Scan for the cell matching the given text and deliver its (X, Y) coordinate at center. 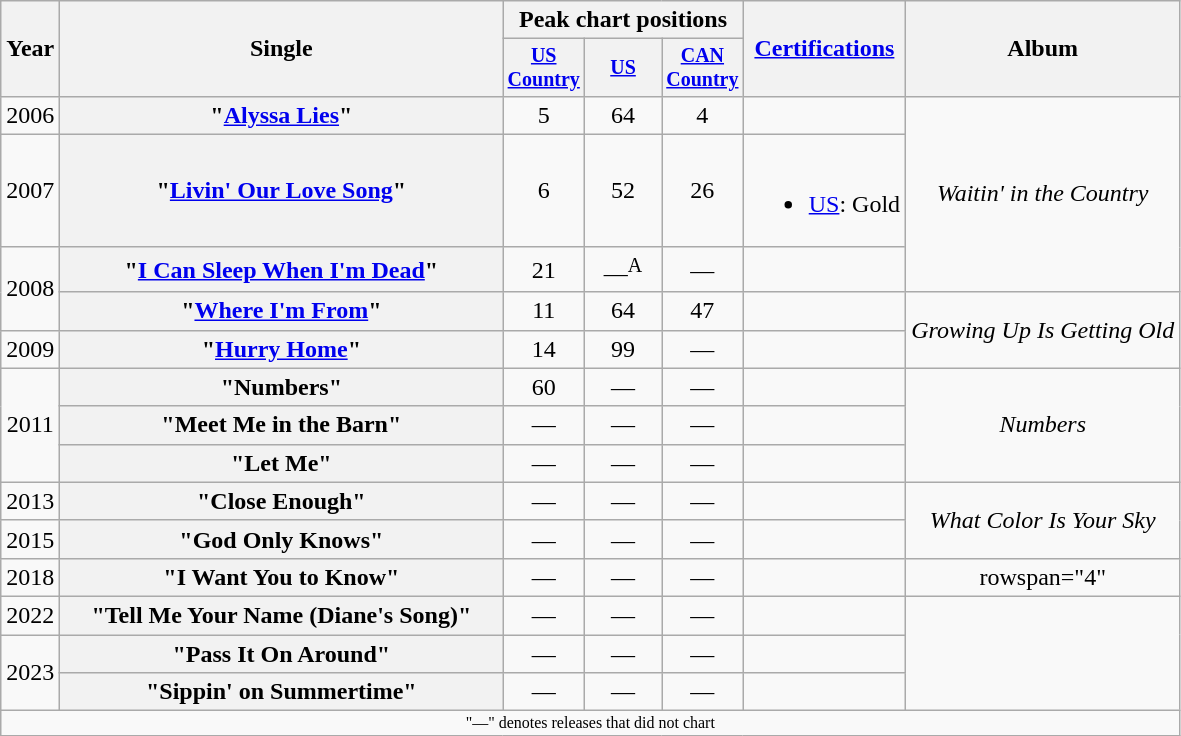
CAN Country (703, 68)
"Numbers" (282, 387)
"Pass It On Around" (282, 654)
US Country (544, 68)
2006 (30, 115)
2011 (30, 425)
2018 (30, 577)
"Where I'm From" (282, 311)
"God Only Knows" (282, 539)
60 (544, 387)
6 (544, 190)
"Meet Me in the Barn" (282, 425)
Waitin' in the Country (1043, 194)
Album (1043, 49)
Peak chart positions (623, 20)
"Tell Me Your Name (Diane's Song)" (282, 615)
"Close Enough" (282, 501)
rowspan="4" (1043, 577)
11 (544, 311)
2023 (30, 673)
99 (624, 349)
US: Gold (824, 190)
—A (624, 270)
"I Want You to Know" (282, 577)
"Hurry Home" (282, 349)
US (624, 68)
2008 (30, 288)
4 (703, 115)
2013 (30, 501)
"Livin' Our Love Song" (282, 190)
14 (544, 349)
52 (624, 190)
2007 (30, 190)
2015 (30, 539)
26 (703, 190)
What Color Is Your Sky (1043, 520)
"—" denotes releases that did not chart (590, 723)
"I Can Sleep When I'm Dead" (282, 270)
5 (544, 115)
Year (30, 49)
"Let Me" (282, 463)
47 (703, 311)
Numbers (1043, 425)
Certifications (824, 49)
2022 (30, 615)
"Sippin' on Summertime" (282, 692)
Growing Up Is Getting Old (1043, 330)
2009 (30, 349)
Single (282, 49)
21 (544, 270)
"Alyssa Lies" (282, 115)
